Search for the cell housing the specified text and yield its [X, Y] center coordinate. 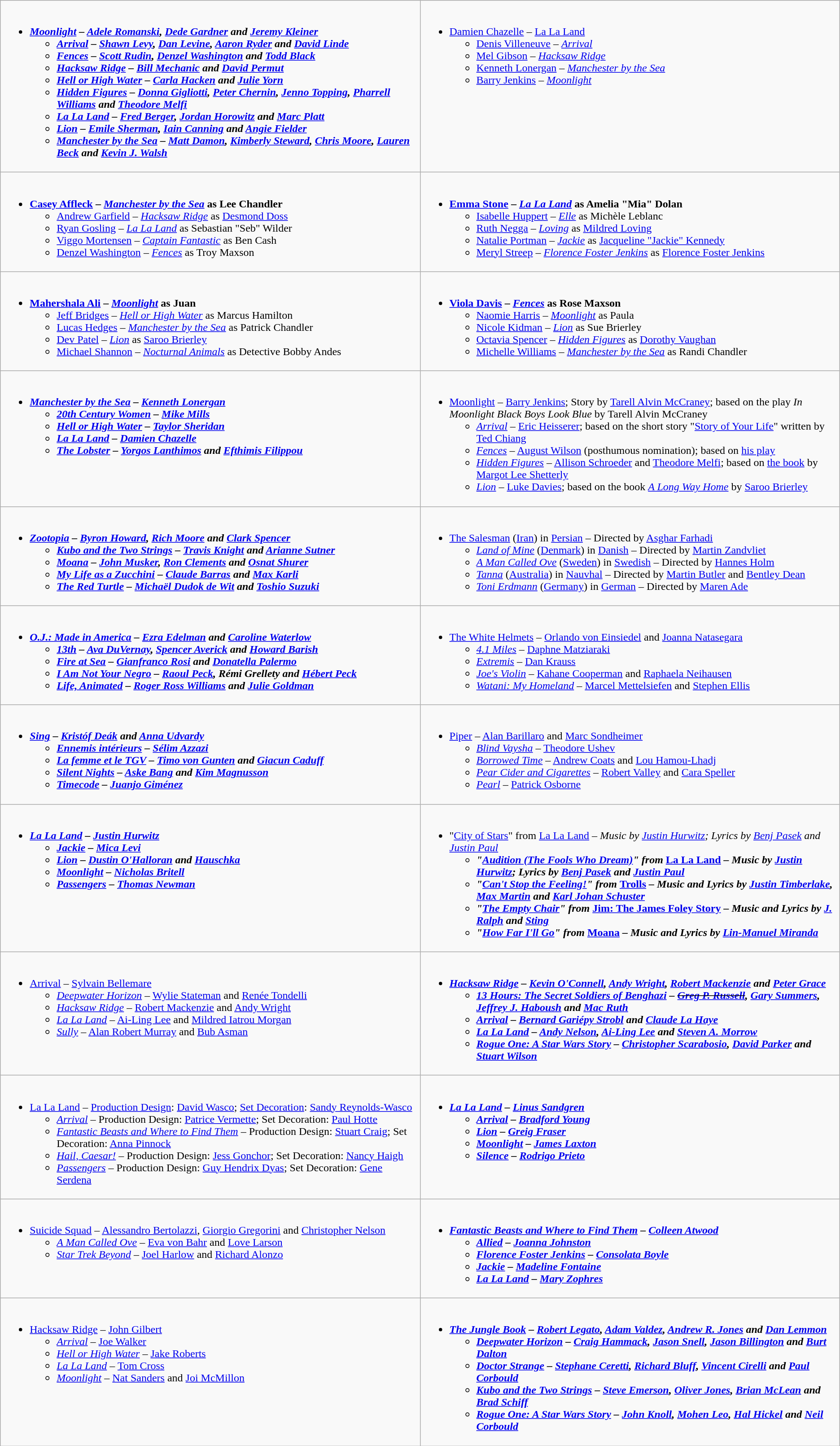
Damien Chazelle – La La LandDenis Villeneuve – ArrivalMel Gibson – Hacksaw RidgeKenneth Lonergan – Manchester by the SeaBarry Jenkins – Moonlight [630, 86]
La La Land – Justin HurwitzJackie – Mica LeviLion – Dustin O'Halloran and HauschkaMoonlight – Nicholas BritellPassengers – Thomas Newman [210, 878]
Hacksaw Ridge – John GilbertArrival – Joe WalkerHell or High Water – Jake RobertsLa La Land – Tom CrossMoonlight – Nat Sanders and Joi McMillon [210, 1372]
La La Land – Linus SandgrenArrival – Bradford YoungLion – Greig FraserMoonlight – James LaxtonSilence – Rodrigo Prieto [630, 1137]
